Scan for the cell matching the given text and deliver its (X, Y) coordinate at center. 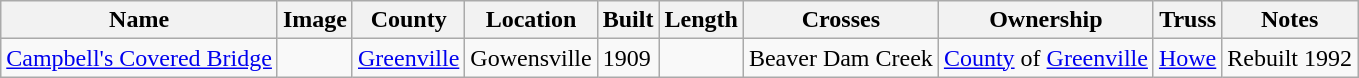
Crosses (840, 20)
Rebuilt 1992 (1290, 58)
1909 (628, 58)
Name (140, 20)
Image (314, 20)
Beaver Dam Creek (840, 58)
County (408, 20)
Greenville (408, 58)
Truss (1187, 20)
Length (701, 20)
County of Greenville (1046, 58)
Campbell's Covered Bridge (140, 58)
Notes (1290, 20)
Built (628, 20)
Ownership (1046, 20)
Location (531, 20)
Howe (1187, 58)
Gowensville (531, 58)
